Provide the (X, Y) coordinate of the cell's center where the given text is located.  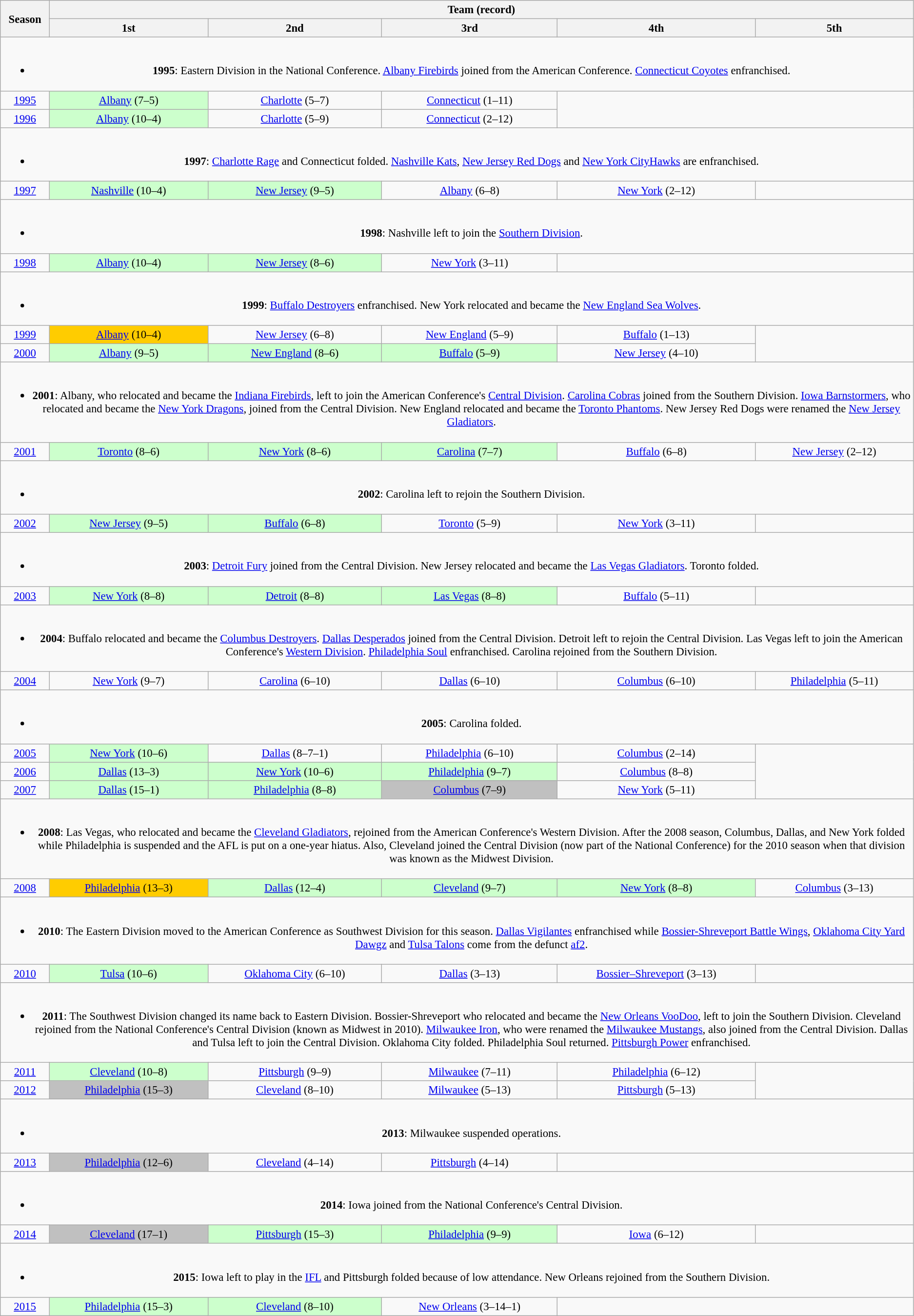
Philadelphia (6–12) (656, 1072)
2000 (25, 353)
4th (656, 28)
New Jersey (4–10) (656, 353)
New York (9–7) (129, 681)
New England (8–6) (295, 353)
New York (8–6) (295, 451)
Philadelphia (9–7) (470, 771)
2003 (25, 596)
Iowa (6–12) (656, 1235)
Pittsburgh (15–3) (295, 1235)
2008 (25, 888)
2003: Detroit Fury joined from the Central Division. New Jersey relocated and became the Las Vegas Gladiators. Toronto folded. (457, 560)
Charlotte (5–9) (295, 119)
Detroit (8–8) (295, 596)
Albany (9–5) (129, 353)
1995: Eastern Division in the National Conference. Albany Firebirds joined from the American Conference. Connecticut Coyotes enfranchised. (457, 64)
2004 (25, 681)
Cleveland (17–1) (129, 1235)
2007 (25, 790)
Season (25, 19)
2012 (25, 1091)
5th (835, 28)
Toronto (5–9) (470, 524)
1997 (25, 191)
2015: Iowa left to play in the IFL and Pittsburgh folded because of low attendance. New Orleans rejoined from the Southern Division. (457, 1271)
Philadelphia (13–3) (129, 888)
Milwaukee (5–13) (470, 1091)
New Orleans (3–14–1) (470, 1307)
Tulsa (10–6) (129, 973)
New Jersey (8–6) (295, 263)
Columbus (8–8) (656, 771)
Cleveland (10–8) (129, 1072)
1995 (25, 100)
2nd (295, 28)
Albany (7–5) (129, 100)
Philadelphia (8–8) (295, 790)
Dallas (15–1) (129, 790)
2002 (25, 524)
Nashville (10–4) (129, 191)
Toronto (8–6) (129, 451)
2014 (25, 1235)
Pittsburgh (9–9) (295, 1072)
2011 (25, 1072)
Columbus (6–10) (656, 681)
1997: Charlotte Rage and Connecticut folded. Nashville Kats, New Jersey Red Dogs and New York CityHawks are enfranchised. (457, 154)
New Jersey (6–8) (295, 335)
Columbus (2–14) (656, 753)
2006 (25, 771)
2005: Carolina folded. (457, 717)
Charlotte (5–7) (295, 100)
1999 (25, 335)
2013: Milwaukee suspended operations. (457, 1126)
Philadelphia (9–9) (470, 1235)
1st (129, 28)
Connecticut (2–12) (470, 119)
Bossier–Shreveport (3–13) (656, 973)
2005 (25, 753)
Carolina (6–10) (295, 681)
Albany (6–8) (470, 191)
Las Vegas (8–8) (470, 596)
New York (5–11) (656, 790)
Philadelphia (12–6) (129, 1162)
Pittsburgh (5–13) (656, 1091)
Dallas (12–4) (295, 888)
Dallas (8–7–1) (295, 753)
1998 (25, 263)
2010 (25, 973)
New Jersey (2–12) (835, 451)
Buffalo (1–13) (656, 335)
Dallas (6–10) (470, 681)
Pittsburgh (4–14) (470, 1162)
Columbus (3–13) (835, 888)
1998: Nashville left to join the Southern Division. (457, 226)
2015 (25, 1307)
1999: Buffalo Destroyers enfranchised. New York relocated and became the New England Sea Wolves. (457, 299)
Dallas (13–3) (129, 771)
Dallas (3–13) (470, 973)
Carolina (7–7) (470, 451)
1996 (25, 119)
Buffalo (5–9) (470, 353)
Philadelphia (6–10) (470, 753)
New England (5–9) (470, 335)
2013 (25, 1162)
Oklahoma City (6–10) (295, 973)
2002: Carolina left to rejoin the Southern Division. (457, 487)
2014: Iowa joined from the National Conference's Central Division. (457, 1198)
Milwaukee (7–11) (470, 1072)
Columbus (7–9) (470, 790)
Cleveland (4–14) (295, 1162)
New York (2–12) (656, 191)
Buffalo (5–11) (656, 596)
Team (record) (481, 10)
Connecticut (1–11) (470, 100)
3rd (470, 28)
Cleveland (9–7) (470, 888)
Philadelphia (5–11) (835, 681)
2001 (25, 451)
